Locate the cell with the specified text and output its [X, Y] center coordinate. 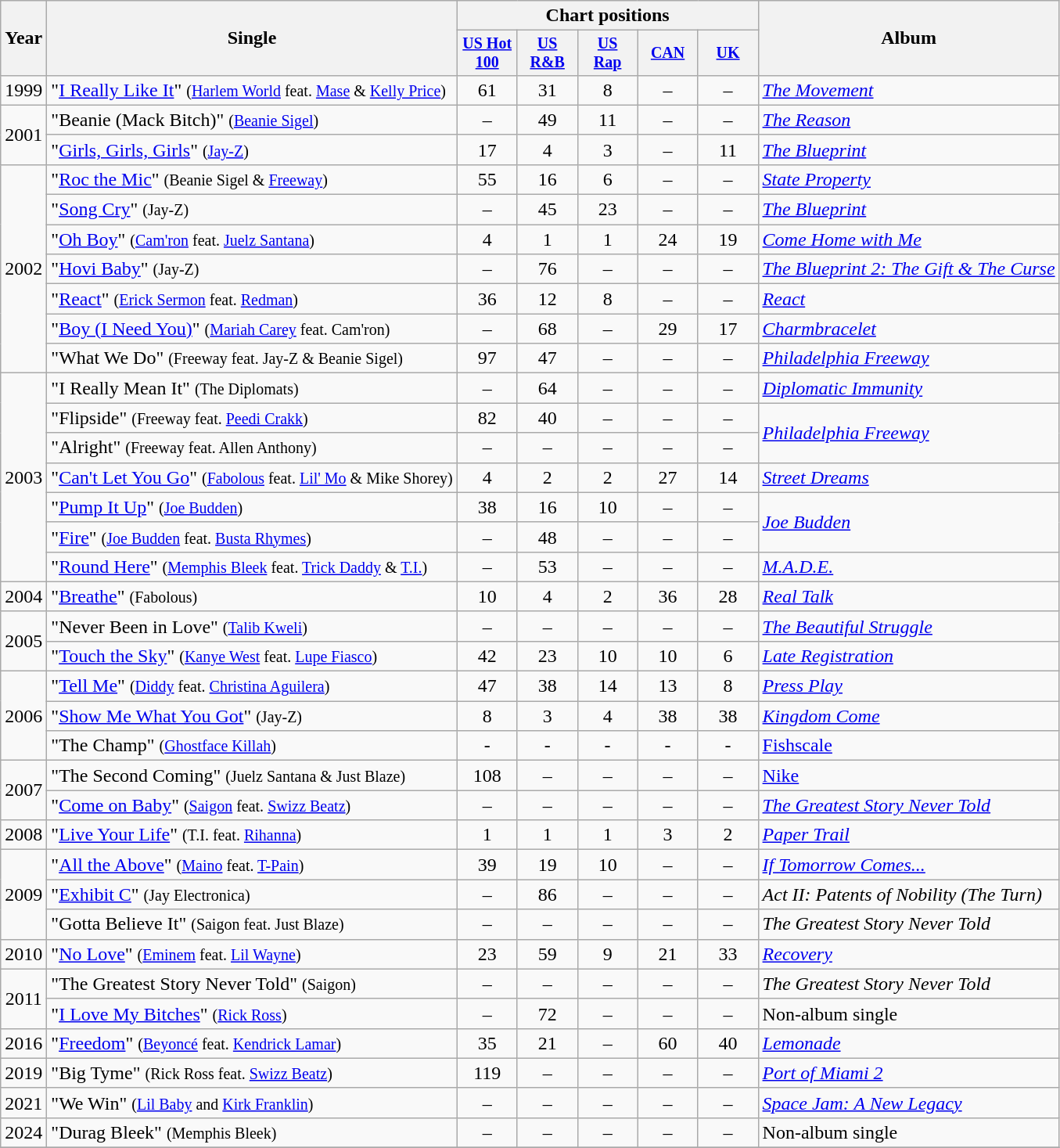
"Boy (I Need You)" (Mariah Carey feat. Cam'ron) [252, 329]
12 [548, 299]
The Blueprint 2: The Gift & The Curse [909, 269]
2007 [23, 790]
108 [487, 776]
59 [548, 954]
"I Really Like It" (Harlem World feat. Mase & Kelly Price) [252, 90]
"Flipside" (Freeway feat. Peedi Crakk) [252, 418]
"The Champ" (Ghostface Killah) [252, 746]
24 [668, 239]
Fishscale [909, 746]
"Can't Let You Go" (Fabolous feat. Lil' Mo & Mike Shorey) [252, 477]
Come Home with Me [909, 239]
2021 [23, 1103]
28 [728, 596]
Space Jam: A New Legacy [909, 1103]
2006 [23, 716]
2004 [23, 596]
Port of Miami 2 [909, 1073]
2005 [23, 641]
2008 [23, 835]
Act II: Patents of Nobility (The Turn) [909, 894]
UK [728, 53]
CAN [668, 53]
"The Greatest Story Never Told" (Saigon) [252, 984]
"Touch the Sky" (Kanye West feat. Lupe Fiasco) [252, 656]
45 [548, 210]
82 [487, 418]
"Beanie (Mack Bitch)" (Beanie Sigel) [252, 120]
9 [607, 954]
The Reason [909, 120]
"I Really Mean It" (The Diplomats) [252, 388]
2016 [23, 1043]
39 [487, 865]
"Girls, Girls, Girls" (Jay-Z) [252, 149]
Street Dreams [909, 477]
Kingdom Come [909, 716]
42 [487, 656]
"Tell Me" (Diddy feat. Christina Aguilera) [252, 686]
"Gotta Believe It" (Saigon feat. Just Blaze) [252, 924]
"No Love" (Eminem feat. Lil Wayne) [252, 954]
2009 [23, 894]
2011 [23, 999]
The Movement [909, 90]
2002 [23, 268]
React [909, 299]
53 [548, 567]
76 [548, 269]
"Oh Boy" (Cam'ron feat. Juelz Santana) [252, 239]
"Alright" (Freeway feat. Allen Anthony) [252, 448]
Real Talk [909, 596]
"The Second Coming" (Juelz Santana & Just Blaze) [252, 776]
29 [668, 329]
Single [252, 38]
USR&B [548, 53]
Late Registration [909, 656]
13 [668, 686]
97 [487, 358]
2010 [23, 954]
"Never Been in Love" (Talib Kweli) [252, 626]
"Roc the Mic" (Beanie Sigel & Freeway) [252, 179]
"Show Me What You Got" (Jay-Z) [252, 716]
"All the Above" (Maino feat. T-Pain) [252, 865]
Press Play [909, 686]
If Tomorrow Comes... [909, 865]
48 [548, 537]
Joe Budden [909, 522]
"Breathe" (Fabolous) [252, 596]
"Durag Bleek" (Memphis Bleek) [252, 1132]
"Come on Baby" (Saigon feat. Swizz Beatz) [252, 805]
2001 [23, 135]
"Hovi Baby" (Jay-Z) [252, 269]
"React" (Erick Sermon feat. Redman) [252, 299]
"What We Do" (Freeway feat. Jay-Z & Beanie Sigel) [252, 358]
M.A.D.E. [909, 567]
49 [548, 120]
33 [728, 954]
60 [668, 1043]
"I Love My Bitches" (Rick Ross) [252, 1013]
55 [487, 179]
"Pump It Up" (Joe Budden) [252, 507]
"Round Here" (Memphis Bleek feat. Trick Daddy & T.I.) [252, 567]
"Freedom" (Beyoncé feat. Kendrick Lamar) [252, 1043]
"Big Tyme" (Rick Ross feat. Swizz Beatz) [252, 1073]
Year [23, 38]
Paper Trail [909, 835]
Recovery [909, 954]
Album [909, 38]
1999 [23, 90]
State Property [909, 179]
27 [668, 477]
Diplomatic Immunity [909, 388]
86 [548, 894]
Lemonade [909, 1043]
68 [548, 329]
119 [487, 1073]
Nike [909, 776]
"We Win" (Lil Baby and Kirk Franklin) [252, 1103]
64 [548, 388]
2019 [23, 1073]
35 [487, 1043]
2024 [23, 1132]
"Song Cry" (Jay-Z) [252, 210]
Chart positions [607, 16]
72 [548, 1013]
US Hot 100 [487, 53]
61 [487, 90]
31 [548, 90]
"Fire" (Joe Budden feat. Busta Rhymes) [252, 537]
The Beautiful Struggle [909, 626]
USRap [607, 53]
"Live Your Life" (T.I. feat. Rihanna) [252, 835]
"Exhibit C" (Jay Electronica) [252, 894]
2003 [23, 477]
Charmbracelet [909, 329]
